Pinpoint the cell where the given text exists, returning its (X, Y) midpoint coordinate. 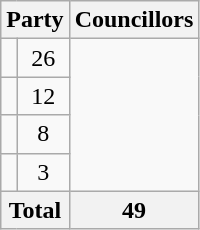
3 (43, 172)
Councillors (134, 20)
12 (43, 96)
Total (35, 210)
8 (43, 134)
49 (134, 210)
Party (35, 20)
26 (43, 58)
